Extract the [X, Y] coordinate from the center of the cell holding the provided text.  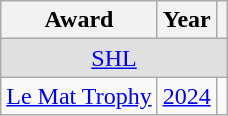
Le Mat Trophy [79, 96]
SHL [114, 58]
Award [79, 20]
2024 [186, 96]
Year [186, 20]
